Capture the cell that displays the provided text and extract its (x, y) central coordinate. 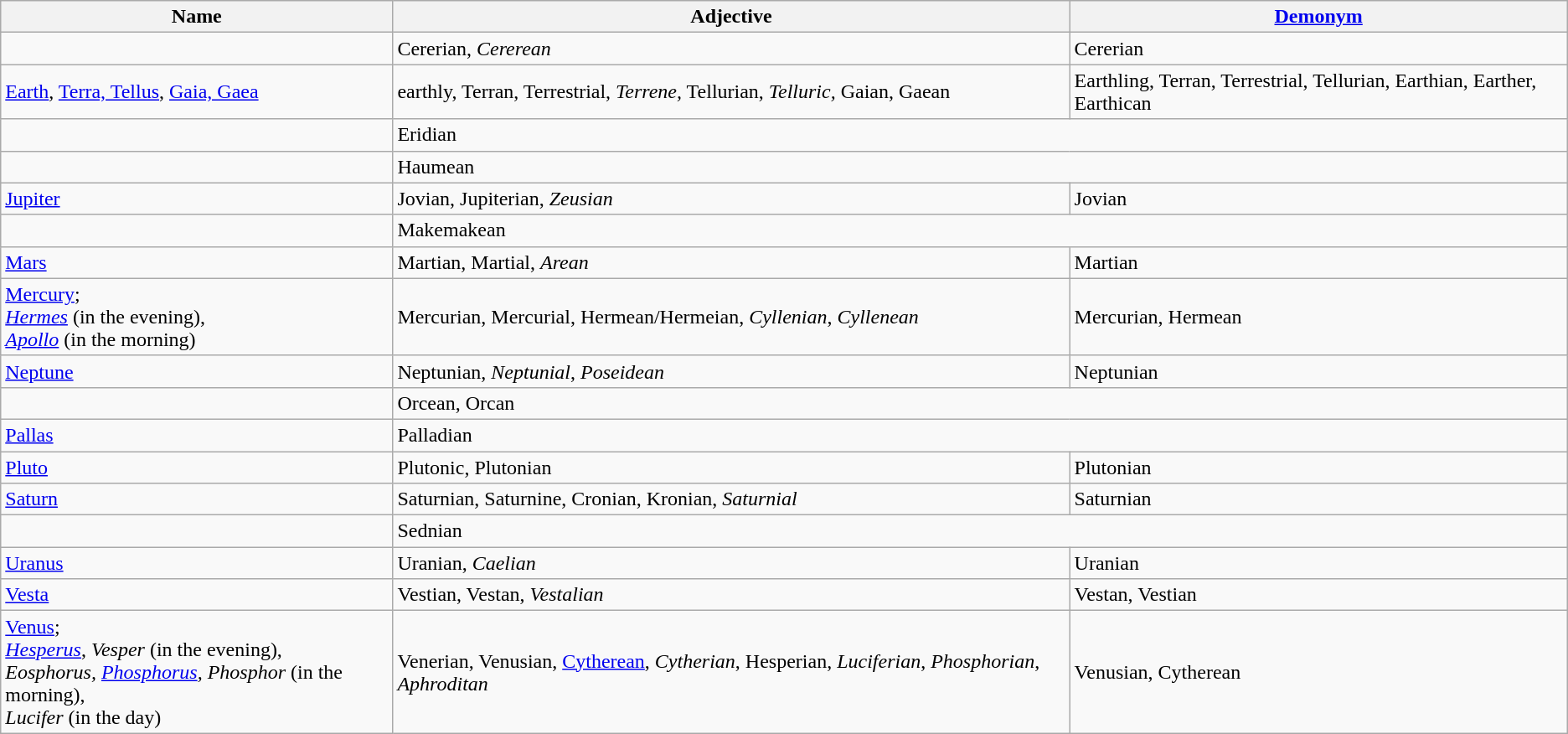
Earth, Terra, Tellus, Gaia, Gaea (197, 92)
Pallas (197, 435)
Sednian (980, 531)
Venus;Hesperus, Vesper (in the evening),Eosphorus, Phosphorus, Phosphor (in the morning),Lucifer (in the day) (197, 672)
Venusian, Cytherean (1318, 672)
Mercurian, Mercurial, Hermean/Hermeian, Cyllenian, Cyllenean (731, 317)
Plutonic, Plutonian (731, 467)
Uranian (1318, 563)
Jovian, Jupiterian, Zeusian (731, 199)
Saturnian, Saturnine, Cronian, Kronian, Saturnial (731, 499)
Makemakean (980, 230)
earthly, Terran, Terrestrial, Terrene, Tellurian, Telluric, Gaian, Gaean (731, 92)
Neptune (197, 371)
Cererian (1318, 49)
Martian, Martial, Arean (731, 262)
Orcean, Orcan (980, 403)
Haumean (980, 167)
Mars (197, 262)
Plutonian (1318, 467)
Vestan, Vestian (1318, 595)
Cererian, Cererean (731, 49)
Saturnian (1318, 499)
Venerian, Venusian, Cytherean, Cytherian, Hesperian, Luciferian, Phosphorian, Aphroditan (731, 672)
Martian (1318, 262)
Mercurian, Hermean (1318, 317)
Neptunian, Neptunial, Poseidean (731, 371)
Demonym (1318, 17)
Eridian (980, 135)
Jupiter (197, 199)
Jovian (1318, 199)
Vesta (197, 595)
Name (197, 17)
Palladian (980, 435)
Pluto (197, 467)
Adjective (731, 17)
Mercury;Hermes (in the evening),Apollo (in the morning) (197, 317)
Vestian, Vestan, Vestalian (731, 595)
Uranian, Caelian (731, 563)
Neptunian (1318, 371)
Uranus (197, 563)
Earthling, Terran, Terrestrial, Tellurian, Earthian, Earther, Earthican (1318, 92)
Saturn (197, 499)
